For the text-containing cell, return its midpoint in (X, Y) coordinate format. 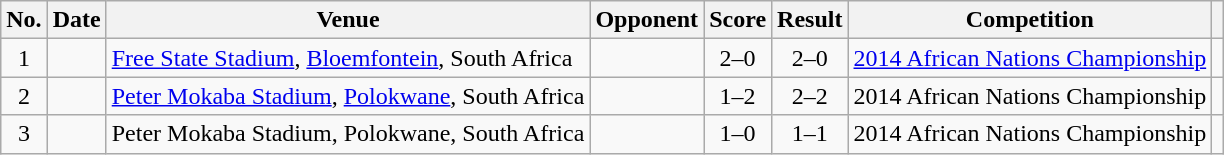
2 (24, 96)
2–2 (810, 96)
Opponent (647, 20)
1–2 (738, 96)
3 (24, 134)
1 (24, 58)
Competition (1030, 20)
1–1 (810, 134)
Score (738, 20)
Venue (348, 20)
No. (24, 20)
Result (810, 20)
Date (76, 20)
Free State Stadium, Bloemfontein, South Africa (348, 58)
1–0 (738, 134)
